Search for the cell housing the specified text and yield its (x, y) center coordinate. 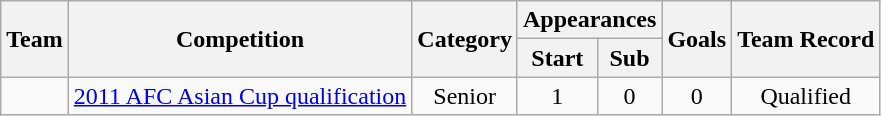
Senior (465, 96)
Category (465, 39)
Team (35, 39)
1 (557, 96)
2011 AFC Asian Cup qualification (240, 96)
Goals (697, 39)
Competition (240, 39)
Team Record (806, 39)
Sub (630, 58)
Appearances (589, 20)
Qualified (806, 96)
Start (557, 58)
